Provide the [X, Y] coordinate of the cell's center where the given text is located.  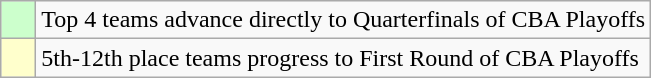
5th-12th place teams progress to First Round of CBA Playoffs [344, 58]
Top 4 teams advance directly to Quarterfinals of CBA Playoffs [344, 20]
